Determine the [X, Y] coordinate at the center of the cell enclosing the given text.  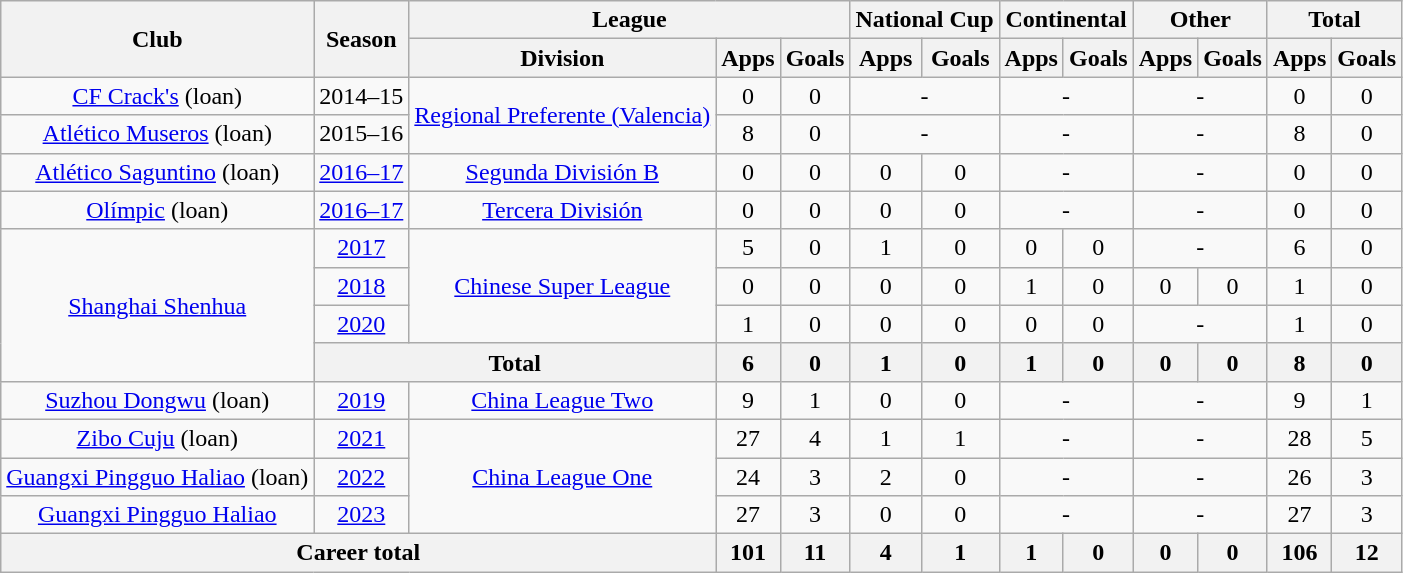
Guangxi Pingguo Haliao [158, 515]
2015–16 [362, 134]
Other [1200, 20]
Suzhou Dongwu (loan) [158, 400]
2023 [362, 515]
Olímpic (loan) [158, 210]
11 [815, 553]
China League Two [562, 400]
106 [1299, 553]
2019 [362, 400]
Atlético Museros (loan) [158, 134]
Shanghai Shenhua [158, 305]
CF Crack's (loan) [158, 96]
Season [362, 39]
Continental [1066, 20]
2018 [362, 286]
2 [886, 477]
24 [748, 477]
Atlético Saguntino (loan) [158, 172]
League [630, 20]
Club [158, 39]
Chinese Super League [562, 286]
2014–15 [362, 96]
Regional Preferente (Valencia) [562, 115]
Zibo Cuju (loan) [158, 438]
12 [1367, 553]
Tercera División [562, 210]
28 [1299, 438]
2020 [362, 324]
2022 [362, 477]
China League One [562, 476]
Career total [358, 553]
2017 [362, 248]
Division [562, 58]
Guangxi Pingguo Haliao (loan) [158, 477]
Segunda División B [562, 172]
101 [748, 553]
26 [1299, 477]
2021 [362, 438]
National Cup [924, 20]
